Capture the cell that displays the provided text and extract its (x, y) central coordinate. 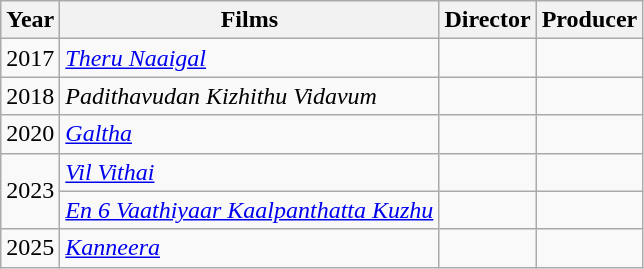
En 6 Vaathiyaar Kaalpanthatta Kuzhu (250, 210)
2023 (30, 191)
Director (488, 20)
2018 (30, 96)
Producer (590, 20)
Theru Naaigal (250, 58)
Year (30, 20)
Galtha (250, 134)
Padithavudan Kizhithu Vidavum (250, 96)
Kanneera (250, 248)
Films (250, 20)
2025 (30, 248)
2017 (30, 58)
2020 (30, 134)
Vil Vithai (250, 172)
